Provide the (x, y) coordinate of the cell's center where the given text is located.  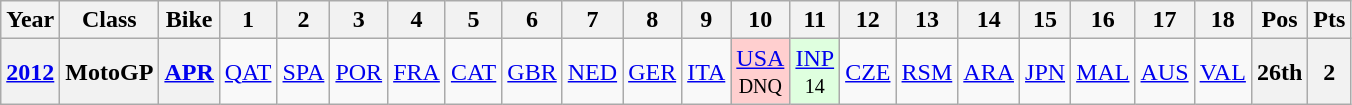
NED (592, 72)
17 (1164, 20)
Pos (1279, 20)
Year (30, 20)
RSM (927, 72)
MotoGP (110, 72)
8 (652, 20)
16 (1103, 20)
Class (110, 20)
6 (532, 20)
10 (760, 20)
ITA (706, 72)
11 (815, 20)
CZE (868, 72)
13 (927, 20)
CAT (473, 72)
POR (359, 72)
5 (473, 20)
Pts (1330, 20)
3 (359, 20)
QAT (248, 72)
26th (1279, 72)
Bike (189, 20)
INP14 (815, 72)
SPA (304, 72)
1 (248, 20)
VAL (1222, 72)
APR (189, 72)
MAL (1103, 72)
12 (868, 20)
9 (706, 20)
2012 (30, 72)
ARA (989, 72)
14 (989, 20)
7 (592, 20)
4 (417, 20)
JPN (1046, 72)
18 (1222, 20)
GBR (532, 72)
USADNQ (760, 72)
FRA (417, 72)
GER (652, 72)
15 (1046, 20)
AUS (1164, 72)
